Pinpoint the cell where the given text exists, returning its (x, y) midpoint coordinate. 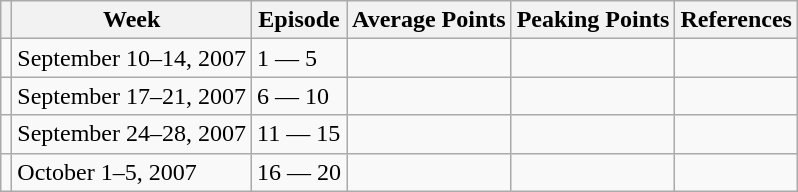
October 1–5, 2007 (132, 172)
11 — 15 (300, 134)
Peaking Points (593, 20)
References (736, 20)
September 10–14, 2007 (132, 58)
September 17–21, 2007 (132, 96)
1 — 5 (300, 58)
Average Points (430, 20)
Week (132, 20)
16 — 20 (300, 172)
Episode (300, 20)
6 — 10 (300, 96)
September 24–28, 2007 (132, 134)
